Detect which cell encompasses the target text, then output its [x, y] center coordinate. 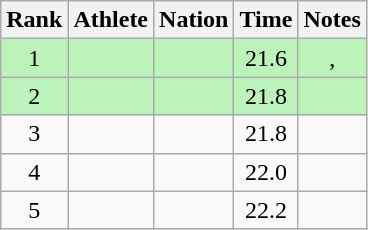
Athlete [111, 20]
4 [34, 172]
1 [34, 58]
3 [34, 134]
, [332, 58]
22.2 [266, 210]
Rank [34, 20]
Notes [332, 20]
Nation [194, 20]
21.6 [266, 58]
2 [34, 96]
Time [266, 20]
5 [34, 210]
22.0 [266, 172]
